From the cell containing the given text, extract its center point as [x, y] coordinate. 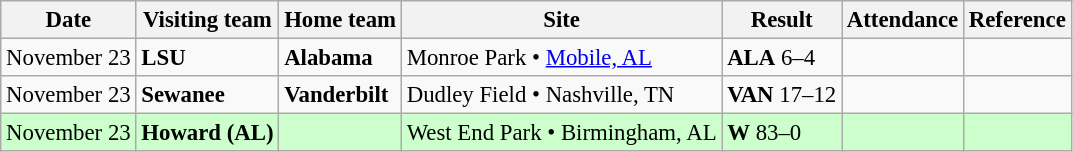
West End Park • Birmingham, AL [561, 133]
Home team [340, 20]
Monroe Park • Mobile, AL [561, 58]
ALA 6–4 [782, 58]
Alabama [340, 58]
W 83–0 [782, 133]
Howard (AL) [208, 133]
LSU [208, 58]
Site [561, 20]
Visiting team [208, 20]
Vanderbilt [340, 95]
Sewanee [208, 95]
Reference [1017, 20]
Date [68, 20]
Attendance [903, 20]
VAN 17–12 [782, 95]
Dudley Field • Nashville, TN [561, 95]
Result [782, 20]
